Identify which cell holds the provided text, then report its [x, y] central coordinate. 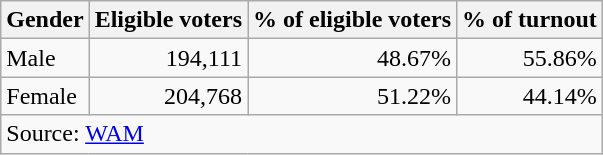
Source: WAM [302, 134]
Male [45, 58]
% of eligible voters [352, 20]
55.86% [530, 58]
51.22% [352, 96]
204,768 [168, 96]
Eligible voters [168, 20]
48.67% [352, 58]
Gender [45, 20]
Female [45, 96]
44.14% [530, 96]
194,111 [168, 58]
% of turnout [530, 20]
